Search for the cell housing the specified text and yield its [x, y] center coordinate. 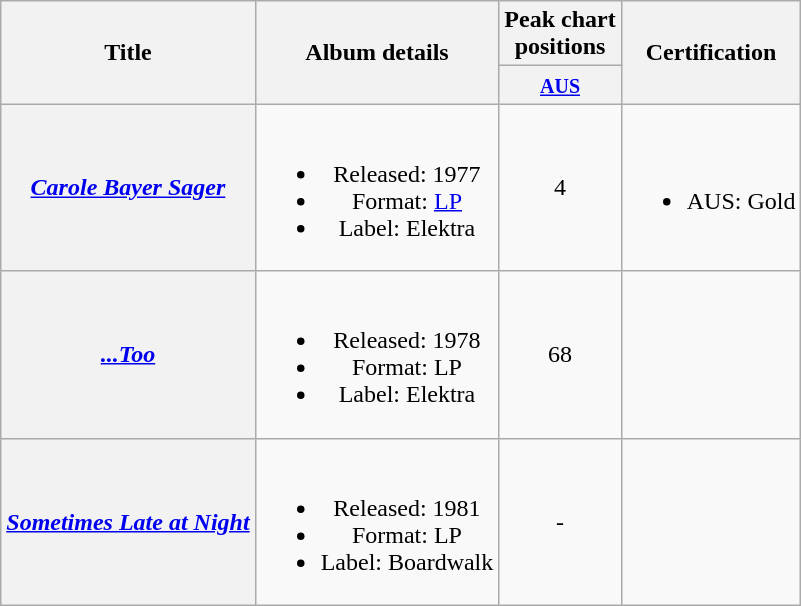
68 [560, 354]
4 [560, 188]
Released: 1978Format: LPLabel: Elektra [377, 354]
Title [128, 52]
AUS [560, 85]
Released: 1981Format: LPLabel: Boardwalk [377, 522]
Sometimes Late at Night [128, 522]
Carole Bayer Sager [128, 188]
- [560, 522]
Album details [377, 52]
...Too [128, 354]
Certification [711, 52]
AUS: Gold [711, 188]
Peak chartpositions [560, 34]
Released: 1977Format: LPLabel: Elektra [377, 188]
